Detect which cell encompasses the target text, then output its (x, y) center coordinate. 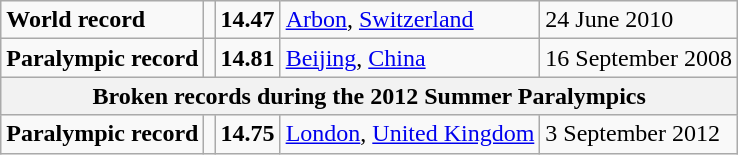
London, United Kingdom (410, 134)
Broken records during the 2012 Summer Paralympics (370, 96)
3 September 2012 (639, 134)
24 June 2010 (639, 20)
Beijing, China (410, 58)
16 September 2008 (639, 58)
14.47 (248, 20)
14.81 (248, 58)
World record (102, 20)
Arbon, Switzerland (410, 20)
14.75 (248, 134)
